Find where the given text appears and provide that cell's center as (x, y) coordinate. 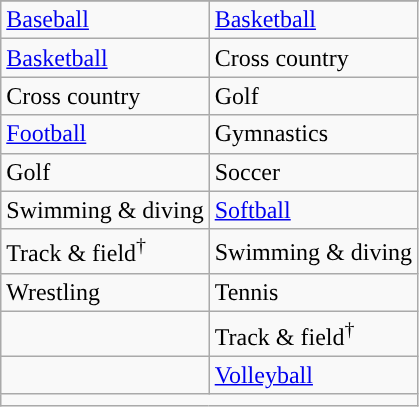
Softball (313, 210)
Tennis (313, 293)
Baseball (105, 20)
Gymnastics (313, 134)
Soccer (313, 172)
Volleyball (313, 375)
Football (105, 134)
Wrestling (105, 293)
